Extract the (X, Y) coordinate from the center of the cell holding the provided text.  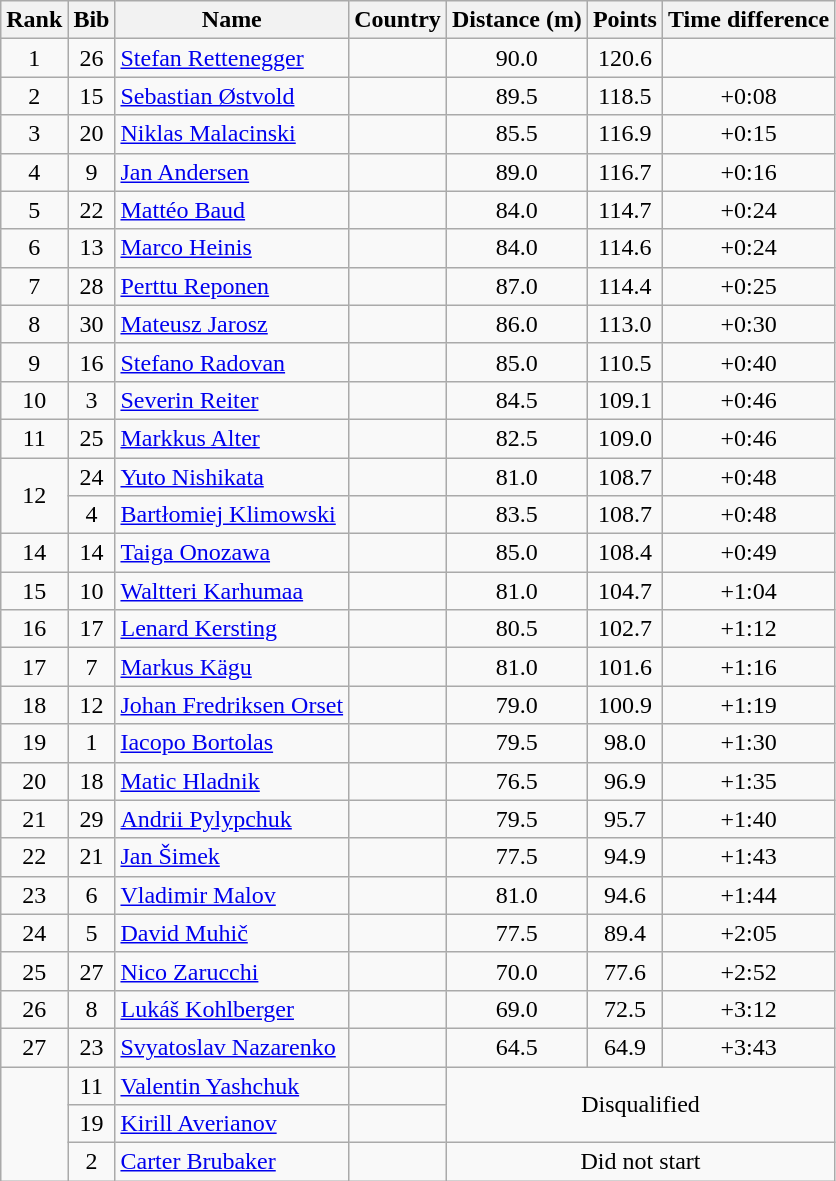
77.6 (624, 971)
+1:44 (748, 895)
Bartłomiej Klimowski (232, 515)
Jan Andersen (232, 172)
104.7 (624, 591)
Andrii Pylypchuk (232, 819)
69.0 (516, 1009)
89.4 (624, 933)
87.0 (516, 286)
101.6 (624, 667)
118.5 (624, 96)
Lenard Kersting (232, 629)
Svyatoslav Nazarenko (232, 1047)
+2:05 (748, 933)
70.0 (516, 971)
+0:15 (748, 134)
Perttu Reponen (232, 286)
83.5 (516, 515)
64.5 (516, 1047)
108.4 (624, 553)
Stefan Rettenegger (232, 58)
79.0 (516, 705)
89.5 (516, 96)
Did not start (640, 1162)
+1:40 (748, 819)
+0:25 (748, 286)
Iacopo Bortolas (232, 743)
84.5 (516, 400)
72.5 (624, 1009)
+1:16 (748, 667)
109.0 (624, 438)
85.5 (516, 134)
80.5 (516, 629)
102.7 (624, 629)
113.0 (624, 324)
Marco Heinis (232, 248)
120.6 (624, 58)
98.0 (624, 743)
Time difference (748, 20)
Kirill Averianov (232, 1124)
Johan Fredriksen Orset (232, 705)
Yuto Nishikata (232, 477)
96.9 (624, 781)
Markkus Alter (232, 438)
28 (92, 286)
Valentin Yashchuk (232, 1085)
76.5 (516, 781)
Carter Brubaker (232, 1162)
+0:49 (748, 553)
David Muhič (232, 933)
+1:12 (748, 629)
Waltteri Karhumaa (232, 591)
114.6 (624, 248)
+1:19 (748, 705)
+3:12 (748, 1009)
Points (624, 20)
94.6 (624, 895)
+1:43 (748, 857)
94.9 (624, 857)
13 (92, 248)
Nico Zarucchi (232, 971)
+3:43 (748, 1047)
Severin Reiter (232, 400)
Markus Kägu (232, 667)
Matic Hladnik (232, 781)
Rank (34, 20)
109.1 (624, 400)
+0:40 (748, 362)
Disqualified (640, 1104)
Country (398, 20)
29 (92, 819)
114.4 (624, 286)
Jan Šimek (232, 857)
110.5 (624, 362)
100.9 (624, 705)
+2:52 (748, 971)
Vladimir Malov (232, 895)
+1:35 (748, 781)
89.0 (516, 172)
116.9 (624, 134)
114.7 (624, 210)
+0:16 (748, 172)
Distance (m) (516, 20)
86.0 (516, 324)
Niklas Malacinski (232, 134)
82.5 (516, 438)
Name (232, 20)
Mattéo Baud (232, 210)
+1:04 (748, 591)
95.7 (624, 819)
Taiga Onozawa (232, 553)
+1:30 (748, 743)
+0:08 (748, 96)
Lukáš Kohlberger (232, 1009)
30 (92, 324)
64.9 (624, 1047)
Bib (92, 20)
90.0 (516, 58)
+0:30 (748, 324)
Sebastian Østvold (232, 96)
Stefano Radovan (232, 362)
116.7 (624, 172)
Mateusz Jarosz (232, 324)
